Extract the [X, Y] coordinate from the center of the cell holding the provided text.  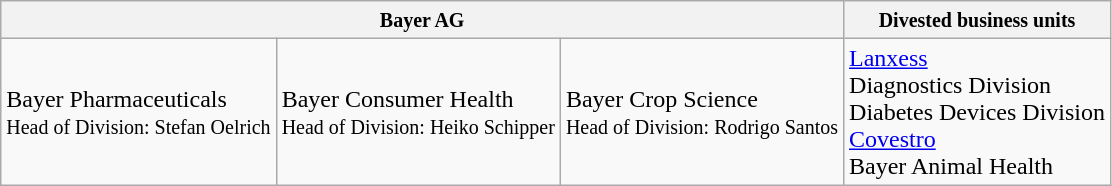
Bayer AG [422, 20]
Lanxess Diagnostics Division Diabetes Devices Division Covestro Bayer Animal Health [978, 112]
Bayer Consumer HealthHead of Division: Heiko Schipper [418, 112]
Bayer PharmaceuticalsHead of Division: Stefan Oelrich [138, 112]
Divested business units [978, 20]
Bayer Crop ScienceHead of Division: Rodrigo Santos [702, 112]
